Determine the [x, y] coordinate at the center of the cell enclosing the given text.  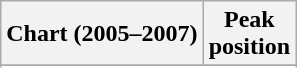
Peakposition [249, 34]
Chart (2005–2007) [102, 34]
